Find where the given text appears and provide that cell's center as (x, y) coordinate. 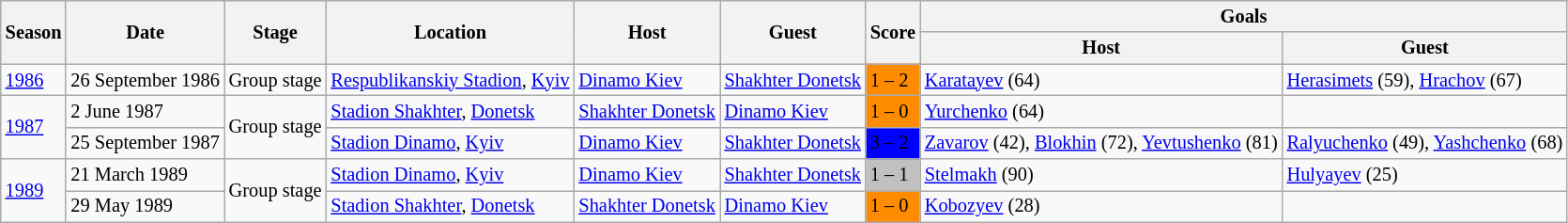
Ralyuchenko (49), Yashchenko (68) (1425, 143)
Stage (276, 32)
29 May 1989 (145, 206)
26 September 1986 (145, 80)
Score (893, 32)
Location (450, 32)
Karatayev (64) (1101, 80)
1 – 1 (893, 175)
Yurchenko (64) (1101, 111)
Goals (1243, 16)
Hulyayev (25) (1425, 175)
1989 (34, 190)
Herasimets (59), Hrachov (67) (1425, 80)
2 June 1987 (145, 111)
Kobozyev (28) (1101, 206)
1986 (34, 80)
Respublikanskiy Stadion, Kyiv (450, 80)
Season (34, 32)
21 March 1989 (145, 175)
Date (145, 32)
1 – 2 (893, 80)
3 – 2 (893, 143)
Stelmakh (90) (1101, 175)
Zavarov (42), Blokhin (72), Yevtushenko (81) (1101, 143)
1987 (34, 126)
25 September 1987 (145, 143)
